Extract the (x, y) coordinate from the center of the cell holding the provided text.  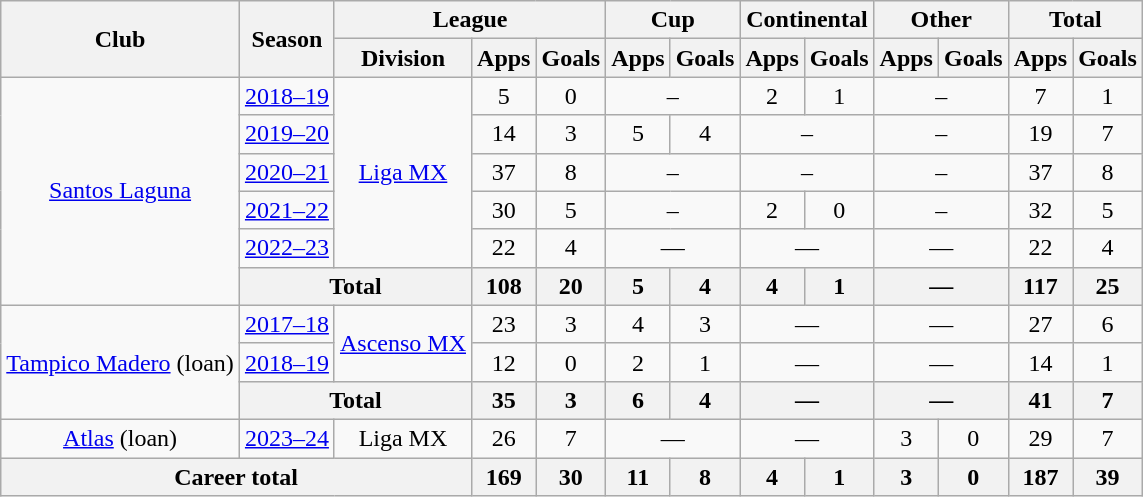
19 (1040, 134)
32 (1040, 210)
27 (1040, 324)
2020–21 (286, 172)
20 (571, 286)
Season (286, 39)
2017–18 (286, 324)
Ascenso MX (402, 343)
35 (504, 400)
29 (1040, 438)
26 (504, 438)
108 (504, 286)
Club (120, 39)
Atlas (loan) (120, 438)
12 (504, 362)
Career total (236, 477)
11 (638, 477)
2023–24 (286, 438)
39 (1108, 477)
23 (504, 324)
Division (402, 58)
Tampico Madero (loan) (120, 362)
41 (1040, 400)
187 (1040, 477)
Cup (673, 20)
Santos Laguna (120, 191)
2019–20 (286, 134)
169 (504, 477)
25 (1108, 286)
117 (1040, 286)
League (470, 20)
Continental (807, 20)
Other (941, 20)
2022–23 (286, 248)
2021–22 (286, 210)
